Detect which cell encompasses the target text, then output its [X, Y] center coordinate. 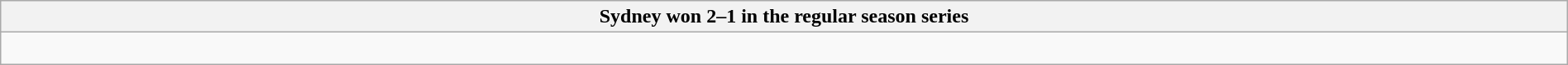
Sydney won 2–1 in the regular season series [784, 17]
